Identify which cell holds the provided text, then report its [X, Y] central coordinate. 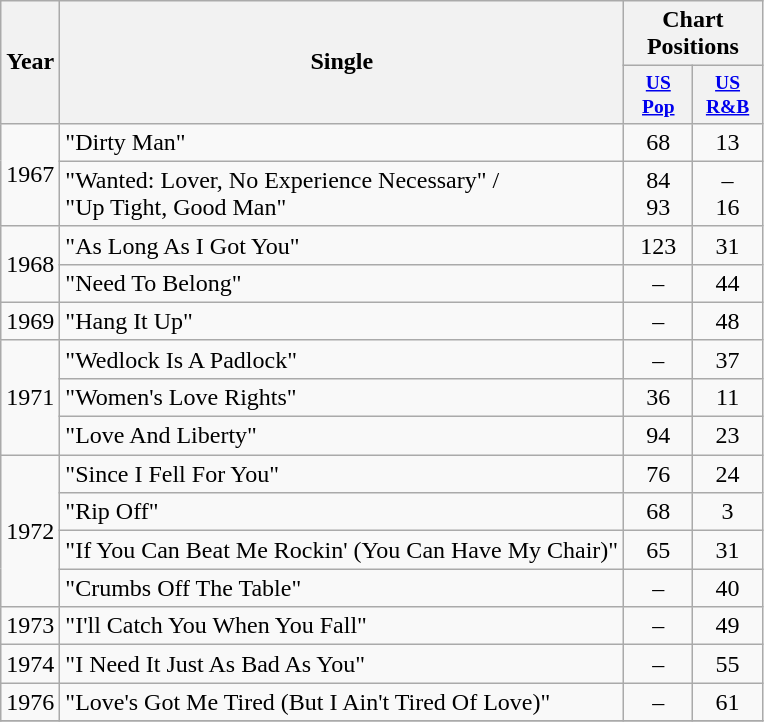
23 [728, 436]
"Since I Fell For You" [342, 474]
3 [728, 512]
65 [658, 550]
"Love's Got Me Tired (But I Ain't Tired Of Love)" [342, 702]
8493 [658, 194]
"As Long As I Got You" [342, 245]
1973 [30, 626]
1969 [30, 321]
–16 [728, 194]
"I'll Catch You When You Fall" [342, 626]
55 [728, 664]
1974 [30, 664]
24 [728, 474]
"Dirty Man" [342, 142]
US Pop [658, 94]
"Hang It Up" [342, 321]
"Wanted: Lover, No Experience Necessary" /"Up Tight, Good Man" [342, 194]
1971 [30, 397]
1967 [30, 174]
USR&B [728, 94]
123 [658, 245]
1972 [30, 531]
Chart Positions [694, 34]
"Women's Love Rights" [342, 397]
1968 [30, 264]
40 [728, 588]
49 [728, 626]
37 [728, 359]
11 [728, 397]
"I Need It Just As Bad As You" [342, 664]
"Rip Off" [342, 512]
36 [658, 397]
1976 [30, 702]
Single [342, 62]
"Wedlock Is A Padlock" [342, 359]
13 [728, 142]
Year [30, 62]
44 [728, 283]
94 [658, 436]
"Need To Belong" [342, 283]
48 [728, 321]
61 [728, 702]
"Crumbs Off The Table" [342, 588]
76 [658, 474]
"Love And Liberty" [342, 436]
"If You Can Beat Me Rockin' (You Can Have My Chair)" [342, 550]
